For the text-containing cell, return its midpoint in (x, y) coordinate format. 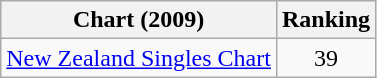
New Zealand Singles Chart (139, 58)
Chart (2009) (139, 20)
Ranking (326, 20)
39 (326, 58)
